Find where the given text appears and provide that cell's center as [x, y] coordinate. 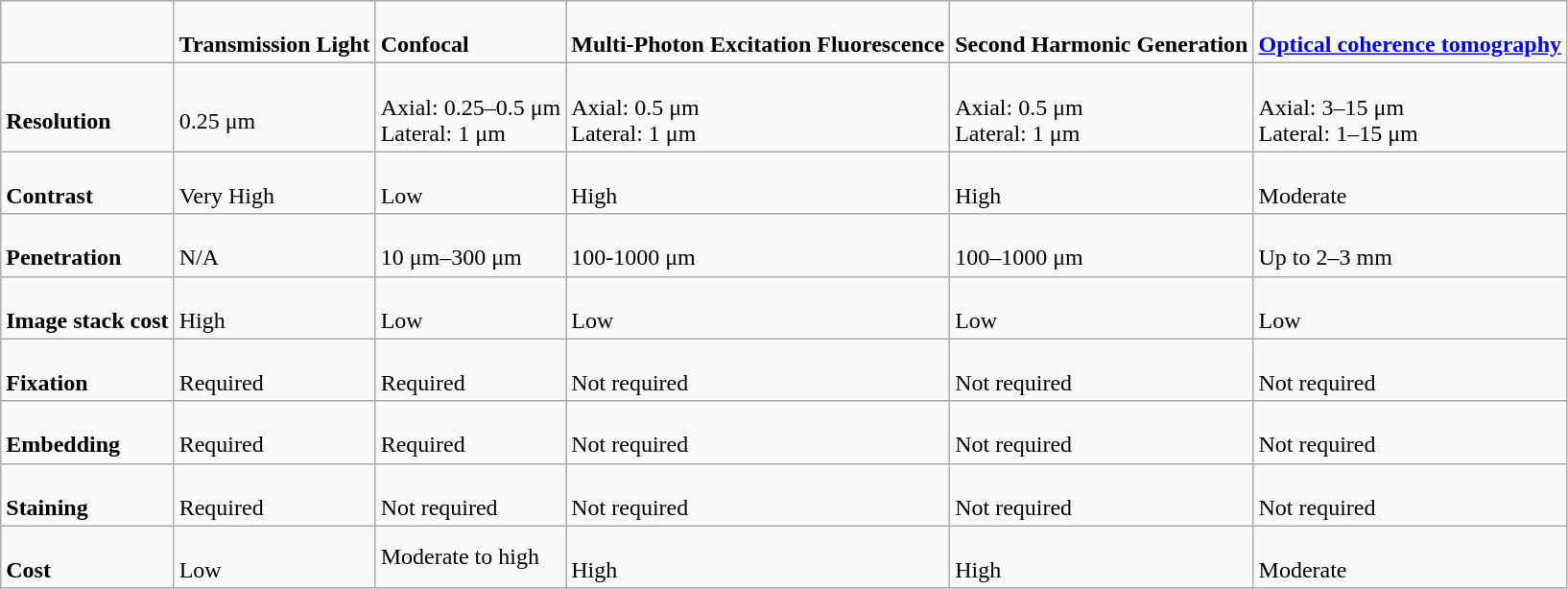
Image stack cost [87, 307]
Up to 2–3 mm [1411, 246]
Resolution [87, 107]
Second Harmonic Generation [1102, 33]
Contrast [87, 182]
Transmission Light [274, 33]
Multi-Photon Excitation Fluorescence [758, 33]
Cost [87, 556]
100-1000 μm [758, 246]
0.25 μm [274, 107]
Fixation [87, 370]
Axial: 3–15 μmLateral: 1–15 μm [1411, 107]
Confocal [470, 33]
Optical coherence tomography [1411, 33]
Staining [87, 495]
Axial: 0.25–0.5 μmLateral: 1 μm [470, 107]
100–1000 μm [1102, 246]
Very High [274, 182]
Embedding [87, 432]
N/A [274, 246]
Moderate to high [470, 556]
10 μm–300 μm [470, 246]
Penetration [87, 246]
